Provide the [X, Y] coordinate of the cell's center where the given text is located.  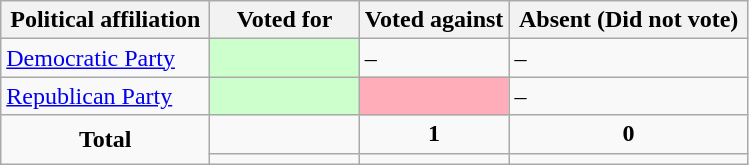
1 [434, 134]
Absent (Did not vote) [629, 20]
Democratic Party [106, 58]
0 [629, 134]
Total [106, 140]
Voted against [434, 20]
Voted for [285, 20]
Political affiliation [106, 20]
Republican Party [106, 96]
